Capture the cell that displays the provided text and extract its [X, Y] central coordinate. 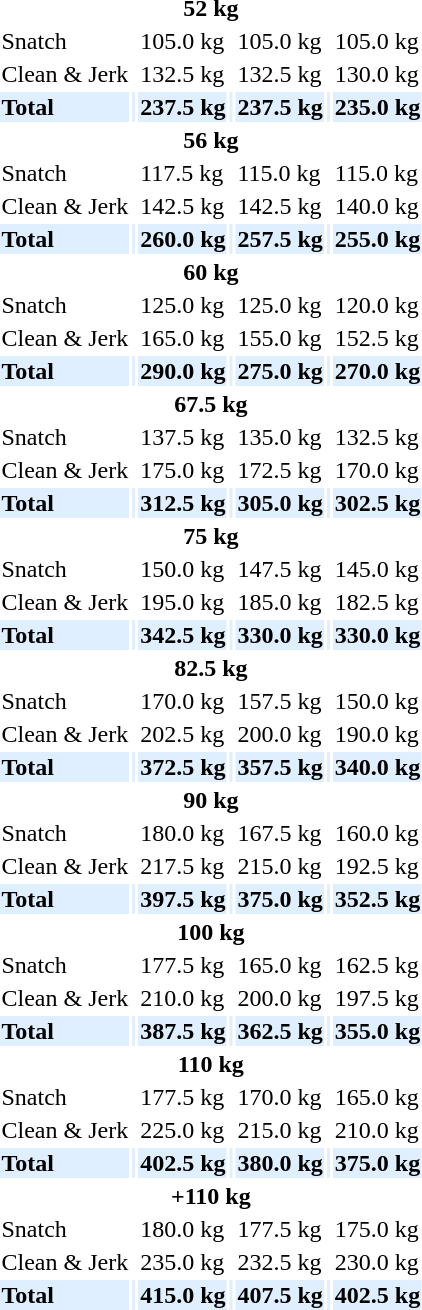
167.5 kg [280, 833]
202.5 kg [183, 734]
357.5 kg [280, 767]
195.0 kg [183, 602]
362.5 kg [280, 1031]
172.5 kg [280, 470]
340.0 kg [377, 767]
137.5 kg [183, 437]
232.5 kg [280, 1262]
+110 kg [211, 1196]
152.5 kg [377, 338]
67.5 kg [211, 404]
257.5 kg [280, 239]
192.5 kg [377, 866]
355.0 kg [377, 1031]
100 kg [211, 932]
60 kg [211, 272]
90 kg [211, 800]
230.0 kg [377, 1262]
305.0 kg [280, 503]
260.0 kg [183, 239]
120.0 kg [377, 305]
160.0 kg [377, 833]
352.5 kg [377, 899]
140.0 kg [377, 206]
75 kg [211, 536]
217.5 kg [183, 866]
185.0 kg [280, 602]
190.0 kg [377, 734]
135.0 kg [280, 437]
275.0 kg [280, 371]
145.0 kg [377, 569]
182.5 kg [377, 602]
147.5 kg [280, 569]
342.5 kg [183, 635]
415.0 kg [183, 1295]
157.5 kg [280, 701]
117.5 kg [183, 173]
397.5 kg [183, 899]
255.0 kg [377, 239]
130.0 kg [377, 74]
312.5 kg [183, 503]
270.0 kg [377, 371]
162.5 kg [377, 965]
197.5 kg [377, 998]
372.5 kg [183, 767]
387.5 kg [183, 1031]
290.0 kg [183, 371]
56 kg [211, 140]
155.0 kg [280, 338]
380.0 kg [280, 1163]
302.5 kg [377, 503]
225.0 kg [183, 1130]
407.5 kg [280, 1295]
110 kg [211, 1064]
82.5 kg [211, 668]
